Provide the [X, Y] coordinate of the cell's center where the given text is located.  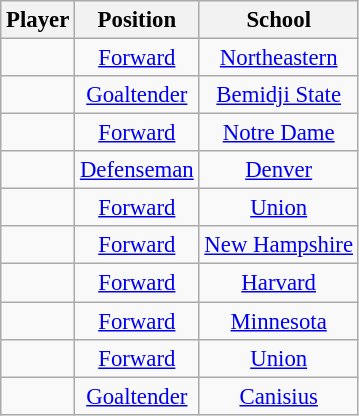
Position [137, 20]
Notre Dame [278, 133]
Northeastern [278, 58]
Canisius [278, 396]
Player [38, 20]
Harvard [278, 283]
Denver [278, 170]
School [278, 20]
Defenseman [137, 170]
Bemidji State [278, 95]
Minnesota [278, 321]
New Hampshire [278, 245]
